Locate the cell with the specified text and output its [X, Y] center coordinate. 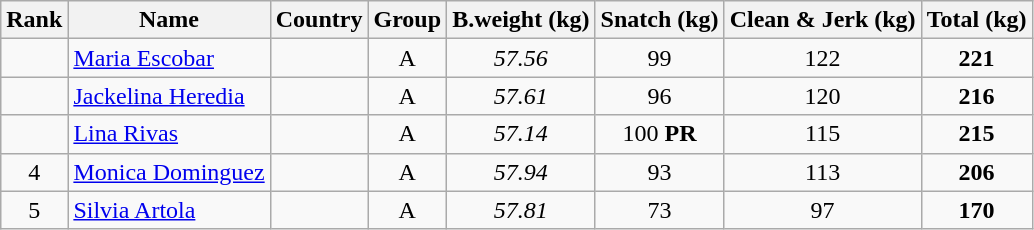
120 [822, 96]
99 [660, 58]
113 [822, 172]
Snatch (kg) [660, 20]
73 [660, 210]
Country [319, 20]
57.14 [521, 134]
215 [976, 134]
Silvia Artola [169, 210]
57.81 [521, 210]
Jackelina Heredia [169, 96]
Group [408, 20]
Monica Dominguez [169, 172]
4 [34, 172]
216 [976, 96]
Clean & Jerk (kg) [822, 20]
Rank [34, 20]
Lina Rivas [169, 134]
206 [976, 172]
57.61 [521, 96]
Total (kg) [976, 20]
57.56 [521, 58]
122 [822, 58]
97 [822, 210]
B.weight (kg) [521, 20]
221 [976, 58]
Name [169, 20]
115 [822, 134]
93 [660, 172]
Maria Escobar [169, 58]
5 [34, 210]
96 [660, 96]
100 PR [660, 134]
57.94 [521, 172]
170 [976, 210]
